Identify which cell holds the provided text, then report its (X, Y) central coordinate. 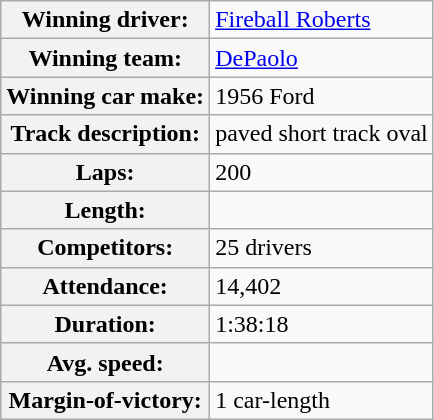
1 car-length (322, 400)
Winning car make: (106, 96)
Avg. speed: (106, 362)
200 (322, 172)
paved short track oval (322, 134)
Duration: (106, 324)
1956 Ford (322, 96)
Track description: (106, 134)
Competitors: (106, 248)
Winning team: (106, 58)
Laps: (106, 172)
1:38:18 (322, 324)
DePaolo (322, 58)
Length: (106, 210)
25 drivers (322, 248)
Winning driver: (106, 20)
Fireball Roberts (322, 20)
Margin-of-victory: (106, 400)
Attendance: (106, 286)
14,402 (322, 286)
